From the cell containing the given text, extract its center point as [x, y] coordinate. 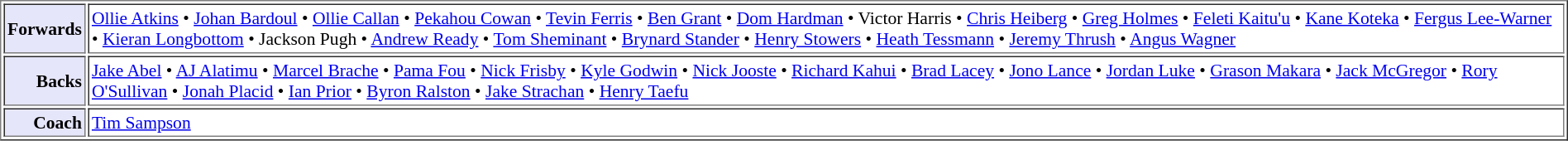
Coach [45, 122]
Tim Sampson [825, 122]
Forwards [45, 28]
Backs [45, 81]
